Pinpoint the cell where the given text exists, returning its [x, y] midpoint coordinate. 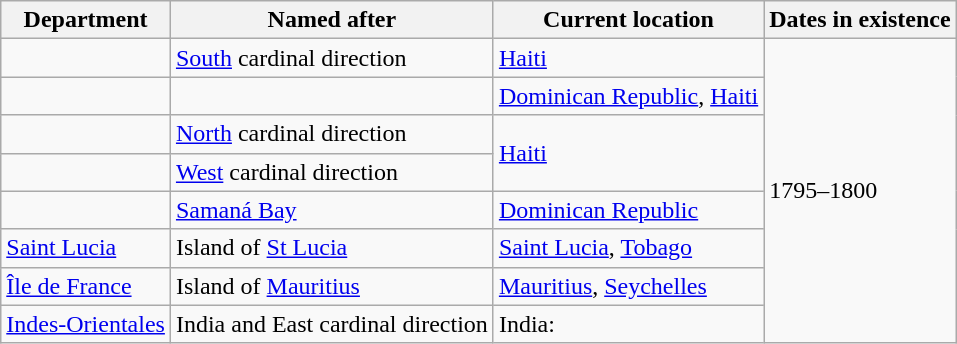
Dates in existence [860, 20]
Saint Lucia [86, 248]
India: [628, 324]
North cardinal direction [332, 134]
Indes-Orientales [86, 324]
South cardinal direction [332, 58]
1795–1800 [860, 191]
Dominican Republic, Haiti [628, 96]
Department [86, 20]
Current location [628, 20]
Named after [332, 20]
Île de France [86, 286]
Dominican Republic [628, 210]
India and East cardinal direction [332, 324]
West cardinal direction [332, 172]
Saint Lucia, Tobago [628, 248]
Mauritius, Seychelles [628, 286]
Island of Mauritius [332, 286]
Island of St Lucia [332, 248]
Samaná Bay [332, 210]
